Provide the (x, y) coordinate of the cell's center where the given text is located.  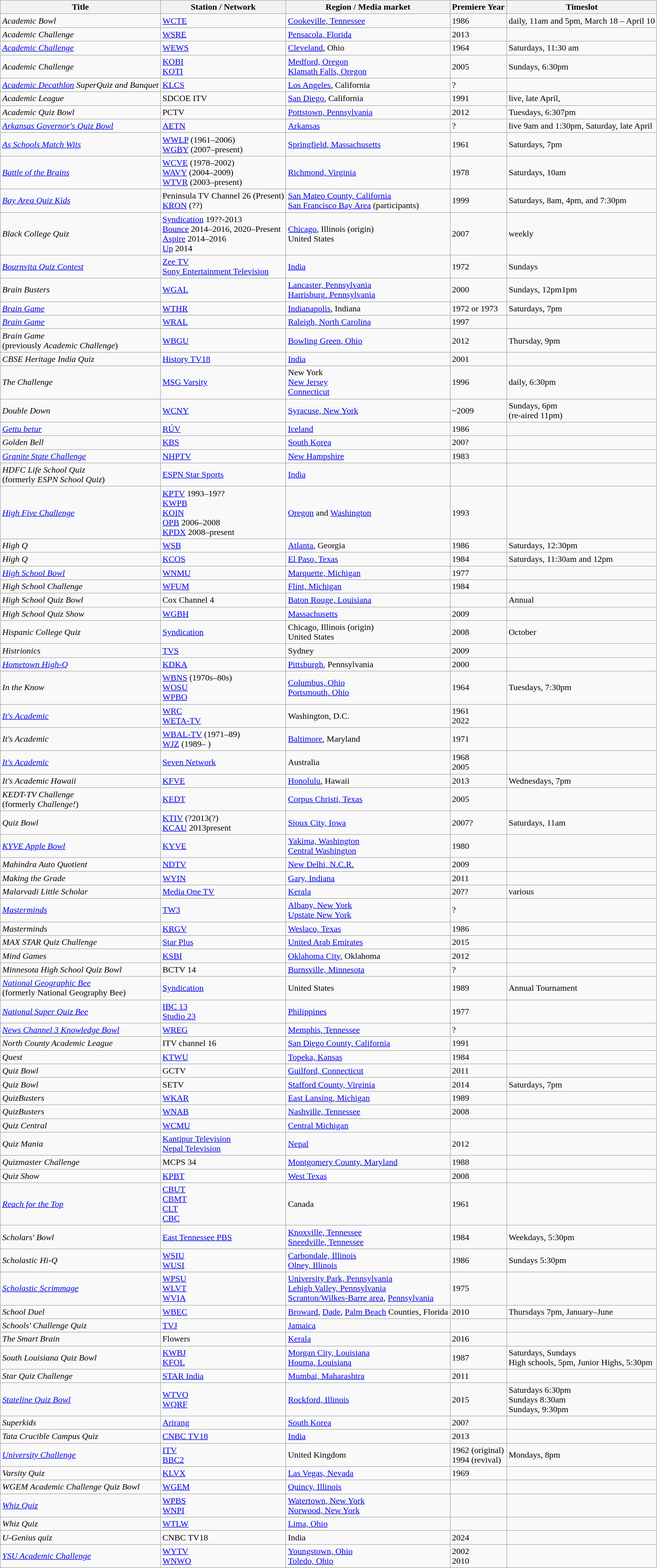
Honolulu, Hawaii (368, 781)
ITV channel 16 (223, 1043)
Guilford, Connecticut (368, 1071)
Station / Network (223, 7)
live, late April, (581, 99)
ESPN Star Sports (223, 474)
West Texas (368, 1176)
WTVO WQRF (223, 1399)
WSRE (223, 34)
High School Challenge (80, 587)
Tuesdays, 7:30pm (581, 688)
Pottstown, Pennsylvania (368, 112)
Superkids (80, 1423)
Oklahoma City, Oklahoma (368, 956)
Sundays 5:30pm (581, 1261)
Topeka, Kansas (368, 1057)
Knoxville, TennesseeSneedville, Tennessee (368, 1237)
National Super Quiz Bee (80, 1011)
RÚV (223, 429)
Academic Quiz Bowl (80, 112)
KRGV (223, 929)
Burnsville, Minnesota (368, 970)
Sioux City, Iowa (368, 823)
Thursdays 7pm, January–June (581, 1312)
Brain Busters (80, 290)
SDCOE ITV (223, 99)
Broward, Dade, Palm Beach Counties, Florida (368, 1312)
Black College Quiz (80, 234)
WPSUWLVTWVIA (223, 1289)
IBC 13Studio 23 (223, 1011)
WTHR (223, 309)
National Geographic Bee(formerly National Geography Bee) (80, 988)
Malarvadi Little Scholar (80, 892)
PCTV (223, 112)
San Diego County, California (368, 1043)
Nepal (368, 1144)
Syracuse, New York (368, 411)
KCOS (223, 559)
KDKA (223, 664)
Canada (368, 1204)
Sundays (581, 267)
~2009 (479, 411)
Lancaster, PennsylvaniaHarrisburg, Pennsylvania (368, 290)
Cox Channel 4 (223, 600)
Star Plus (223, 942)
Media One TV (223, 892)
KPTV 1993–19??KWPBKOINOPB 2006–2008KPDX 2008–present (223, 512)
WCTE (223, 21)
KOBIKOTI (223, 67)
daily, 11am and 5pm, March 18 – April 10 (581, 21)
Sundays, 6pm (re-aired 11pm) (581, 411)
School Duel (80, 1312)
High School Quiz Show (80, 614)
Mondays, 8pm (581, 1455)
WNAB (223, 1112)
Australia (368, 763)
daily, 6:30pm (581, 382)
San Diego, California (368, 99)
Gary, Indiana (368, 878)
HDFC Life School Quiz (formerly ESPN School Quiz) (80, 474)
2014 (479, 1084)
WBNS (1970s–80s)WOSUWPBO (223, 688)
U-Genius quiz (80, 1538)
1983 (479, 456)
WEWS (223, 48)
Weslaco, Texas (368, 929)
High School Bowl (80, 573)
WGBH (223, 614)
CBUTCBMTCLTCBC (223, 1204)
Brain Game (previously Academic Challenge) (80, 340)
Arkansas (368, 126)
Medford, OregonKlamath Falls, Oregon (368, 67)
Raleigh, North Carolina (368, 322)
Quiz Mania (80, 1144)
2010 (479, 1312)
Sundays, 12pm1pm (581, 290)
Jamaica (368, 1325)
Making the Grade (80, 878)
Tata Crucible Campus Quiz (80, 1436)
WGEM Academic Challenge Quiz Bowl (80, 1487)
1975 (479, 1289)
Arkansas Governor's Quiz Bowl (80, 126)
Minnesota High School Quiz Bowl (80, 970)
AETN (223, 126)
Bournvita Quiz Contest (80, 267)
1969 (479, 1473)
WFUM (223, 587)
Histrionics (80, 651)
TVJ (223, 1325)
Oregon and Washington (368, 512)
Peninsula TV Channel 26 (Present) KRON (??) (223, 201)
KWBJ KFOL (223, 1357)
KTWU (223, 1057)
Scholastic Scrimmage (80, 1289)
Columbus, OhioPortsmouth, Ohio (368, 688)
weekly (581, 234)
KSBI (223, 956)
MSG Varsity (223, 382)
Yakima, Washington Central Washington (368, 846)
Academic Bowl (80, 21)
ITVBBC2 (223, 1455)
United States (368, 988)
Weekdays, 5:30pm (581, 1237)
Quiz Central (80, 1125)
2001 (479, 359)
Region / Media market (368, 7)
WNMU (223, 573)
Sundays, 6:30pm (581, 67)
In the Know (80, 688)
KYVE (223, 846)
1987 (479, 1357)
The Smart Brain (80, 1339)
San Mateo County, California San Francisco Bay Area (participants) (368, 201)
1999 (479, 201)
Mahindra Auto Quotient (80, 864)
WREG (223, 1030)
Title (80, 7)
Las Vegas, Nevada (368, 1473)
East Tennessee PBS (223, 1237)
Saturdays, 11:30 am (581, 48)
Massachusetts (368, 614)
WBAL-TV (1971–89)WJZ (1989– ) (223, 739)
The Challenge (80, 382)
Granite State Challenge (80, 456)
Pensacola, Florida (368, 34)
Quizmaster Challenge (80, 1162)
New Hampshire (368, 456)
Mind Games (80, 956)
KPBT (223, 1176)
Corpus Christi, Texas (368, 799)
WYIN (223, 878)
Flowers (223, 1339)
MAX STAR Quiz Challenge (80, 942)
Kantipur TelevisionNepal Television (223, 1144)
History TV18 (223, 359)
1972 or 1973 (479, 309)
Reach for the Top (80, 1204)
WRAL (223, 322)
WKAR (223, 1098)
Schools' Challenge Quiz (80, 1325)
Gettu betur (80, 429)
Annual Tournament (581, 988)
Saturdays, 10am (581, 172)
University Park, PennsylvaniaLehigh Valley, PennsylvaniaScranton/Wilkes-Barre area, Pennsylvania (368, 1289)
WYTV WNWO (223, 1556)
various (581, 892)
KEDT (223, 799)
Battle of the Brains (80, 172)
Albany, New York Upstate New York (368, 910)
STAR India (223, 1376)
Carbondale, IllinoisOlney, Illinois (368, 1261)
Mumbai, Maharashtra (368, 1376)
United Kingdom (368, 1455)
KTIV (?2013(?) KCAU 2013present (223, 823)
Lima, Ohio (368, 1524)
Nashville, Tennessee (368, 1112)
live 9am and 1:30pm, Saturday, late April (581, 126)
New Delhi, N.C.R. (368, 864)
WSB (223, 545)
SETV (223, 1084)
Saturdays, 11:30am and 12pm (581, 559)
Montgomery County, Maryland (368, 1162)
YSU Academic Challenge (80, 1556)
WPBSWNPI (223, 1506)
Atlanta, Georgia (368, 545)
Academic League (80, 99)
KEDT-TV Challenge (formerly Challenge!) (80, 799)
Double Down (80, 411)
1996 (479, 382)
South Louisiana Quiz Bowl (80, 1357)
WGEM (223, 1487)
Flint, Michigan (368, 587)
Los Angeles, California (368, 85)
Sydney (368, 651)
Quincy, Illinois (368, 1487)
WWLP (1961–2006) WGBY (2007–present) (223, 144)
1972 (479, 267)
Zee TV Sony Entertainment Television (223, 267)
WCNY (223, 411)
It's Academic Hawaii (80, 781)
Memphis, Tennessee (368, 1030)
Hispanic College Quiz (80, 632)
Saturdays, 8am, 4pm, and 7:30pm (581, 201)
Quest (80, 1057)
WRCWETA-TV (223, 716)
2002 2010 (479, 1556)
United Arab Emirates (368, 942)
News Channel 3 Knowledge Bowl (80, 1030)
October (581, 632)
KYVE Apple Bowl (80, 846)
Thursday, 9pm (581, 340)
Star Quiz Challenge (80, 1376)
Springfield, Massachusetts (368, 144)
WCMU (223, 1125)
Premiere Year (479, 7)
2024 (479, 1538)
Seven Network (223, 763)
Scholars' Bowl (80, 1237)
Marquette, Michigan (368, 573)
2016 (479, 1339)
WGAL (223, 290)
High Five Challenge (80, 512)
Syndication 19??-2013Bounce 2014–2016, 2020–PresentAspire 2014–2016 Up 2014 (223, 234)
1978 (479, 172)
Richmond, Virginia (368, 172)
20?? (479, 892)
High School Quiz Bowl (80, 600)
2007? (479, 823)
Baltimore, Maryland (368, 739)
Hometown High-Q (80, 664)
Scholastic Hi-Q (80, 1261)
Academic Decathlon SuperQuiz and Banquet (80, 85)
Annual (581, 600)
Arirang (223, 1423)
BCTV 14 (223, 970)
Youngstown, Ohio Toledo, Ohio (368, 1556)
Golden Bell (80, 443)
Varsity Quiz (80, 1473)
Bowling Green, Ohio (368, 340)
MCPS 34 (223, 1162)
1997 (479, 322)
Tuesdays, 6:307pm (581, 112)
KBS (223, 443)
Timeslot (581, 7)
Stafford County, Virginia (368, 1084)
CBSE Heritage India Quiz (80, 359)
East Lansing, Michigan (368, 1098)
Rockford, Illinois (368, 1399)
Saturdays 6:30pm Sundays 8:30am Sundays, 9:30pm (581, 1399)
1980 (479, 846)
Pittsburgh, Pennsylvania (368, 664)
New YorkNew JerseyConnecticut (368, 382)
Bay Area Quiz Kids (80, 201)
Watertown, New YorkNorwood, New York (368, 1506)
WBGU (223, 340)
Cleveland, Ohio (368, 48)
El Paso, Texas (368, 559)
KLVX (223, 1473)
Central Michigan (368, 1125)
Philippines (368, 1011)
2007 (479, 234)
Saturdays, 11am (581, 823)
1993 (479, 512)
Quiz Show (80, 1176)
KFVE (223, 781)
North County Academic League (80, 1043)
WTLW (223, 1524)
WCVE (1978–2002) WAVY (2004–2009) WTVR (2003–present) (223, 172)
Saturdays, 12:30pm (581, 545)
GCTV (223, 1071)
Indianapolis, Indiana (368, 309)
Baton Rouge, Louisiana (368, 600)
Washington, D.C. (368, 716)
As Schools Match Wits (80, 144)
1971 (479, 739)
19612022 (479, 716)
NDTV (223, 864)
1962 (original)1994 (revival) (479, 1455)
KLCS (223, 85)
TVS (223, 651)
Morgan City, Louisiana Houma, Louisiana (368, 1357)
Iceland (368, 429)
1968 2005 (479, 763)
TW3 (223, 910)
Cookeville, Tennessee (368, 21)
Wednesdays, 7pm (581, 781)
Saturdays, Sundays High schools, 5pm, Junior Highs, 5:30pm (581, 1357)
Stateline Quiz Bowl (80, 1399)
WSIUWUSI (223, 1261)
NHPTV (223, 456)
University Challenge (80, 1455)
WBEC (223, 1312)
1988 (479, 1162)
